Pinpoint the cell where the given text exists, returning its [X, Y] midpoint coordinate. 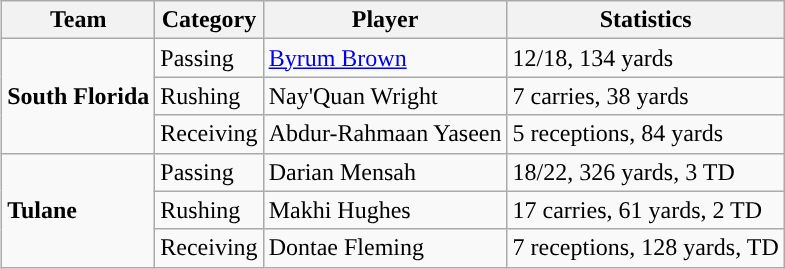
18/22, 326 yards, 3 TD [646, 172]
7 receptions, 128 yards, TD [646, 248]
5 receptions, 84 yards [646, 134]
12/18, 134 yards [646, 58]
17 carries, 61 yards, 2 TD [646, 210]
7 carries, 38 yards [646, 96]
Category [209, 20]
Dontae Fleming [385, 248]
South Florida [78, 96]
Darian Mensah [385, 172]
Makhi Hughes [385, 210]
Tulane [78, 210]
Abdur-Rahmaan Yaseen [385, 134]
Byrum Brown [385, 58]
Team [78, 20]
Player [385, 20]
Nay'Quan Wright [385, 96]
Statistics [646, 20]
